Extract the (X, Y) coordinate from the center of the cell holding the provided text.  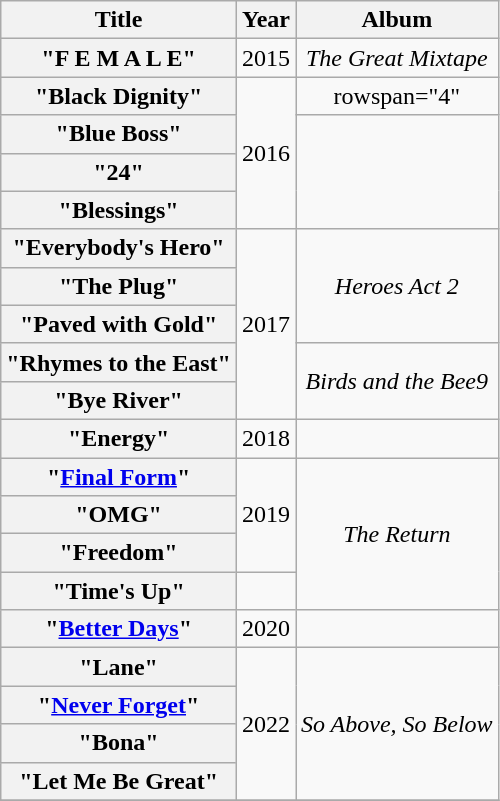
2020 (266, 629)
"Never Forget" (119, 705)
"Blessings" (119, 210)
Year (266, 20)
The Great Mixtape (398, 58)
"Black Dignity" (119, 96)
"Bona" (119, 743)
"The Plug" (119, 286)
"Bye River" (119, 400)
2018 (266, 438)
rowspan="4" (398, 96)
Birds and the Bee9 (398, 381)
"Lane" (119, 667)
"24" (119, 172)
So Above, So Below (398, 724)
Heroes Act 2 (398, 286)
"Final Form" (119, 477)
2015 (266, 58)
"Time's Up" (119, 591)
"Better Days" (119, 629)
The Return (398, 534)
2019 (266, 515)
"Blue Boss" (119, 134)
"Paved with Gold" (119, 324)
"Energy" (119, 438)
Album (398, 20)
2016 (266, 153)
"Rhymes to the East" (119, 362)
2017 (266, 324)
"OMG" (119, 515)
"F E M A L E" (119, 58)
"Freedom" (119, 553)
"Let Me Be Great" (119, 781)
Title (119, 20)
2022 (266, 724)
"Everybody's Hero" (119, 248)
